Find where the given text appears and provide that cell's center as [X, Y] coordinate. 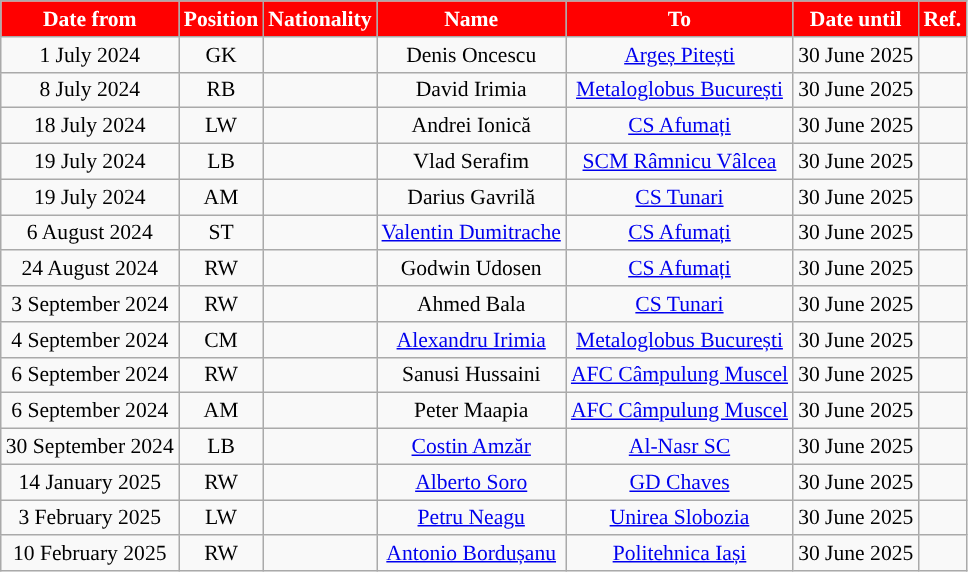
Sanusi Hussaini [472, 375]
Date until [856, 19]
RB [221, 90]
Name [472, 19]
Alexandru Irimia [472, 340]
Unirea Slobozia [680, 518]
18 July 2024 [90, 126]
Denis Oncescu [472, 55]
Ref. [942, 19]
Politehnica Iași [680, 554]
Godwin Udosen [472, 269]
Darius Gavrilă [472, 197]
24 August 2024 [90, 269]
Petru Neagu [472, 518]
SCM Râmnicu Vâlcea [680, 162]
1 July 2024 [90, 55]
Date from [90, 19]
8 July 2024 [90, 90]
3 February 2025 [90, 518]
Argeș Pitești [680, 55]
Vlad Serafim [472, 162]
Al-Nasr SC [680, 447]
Position [221, 19]
GK [221, 55]
30 September 2024 [90, 447]
Ahmed Bala [472, 304]
6 August 2024 [90, 233]
Peter Maapia [472, 411]
Costin Amzăr [472, 447]
To [680, 19]
Alberto Soro [472, 482]
Andrei Ionică [472, 126]
10 February 2025 [90, 554]
14 January 2025 [90, 482]
GD Chaves [680, 482]
ST [221, 233]
Nationality [320, 19]
4 September 2024 [90, 340]
Valentin Dumitrache [472, 233]
3 September 2024 [90, 304]
Antonio Bordușanu [472, 554]
CM [221, 340]
David Irimia [472, 90]
